Capture the cell that displays the provided text and extract its [x, y] central coordinate. 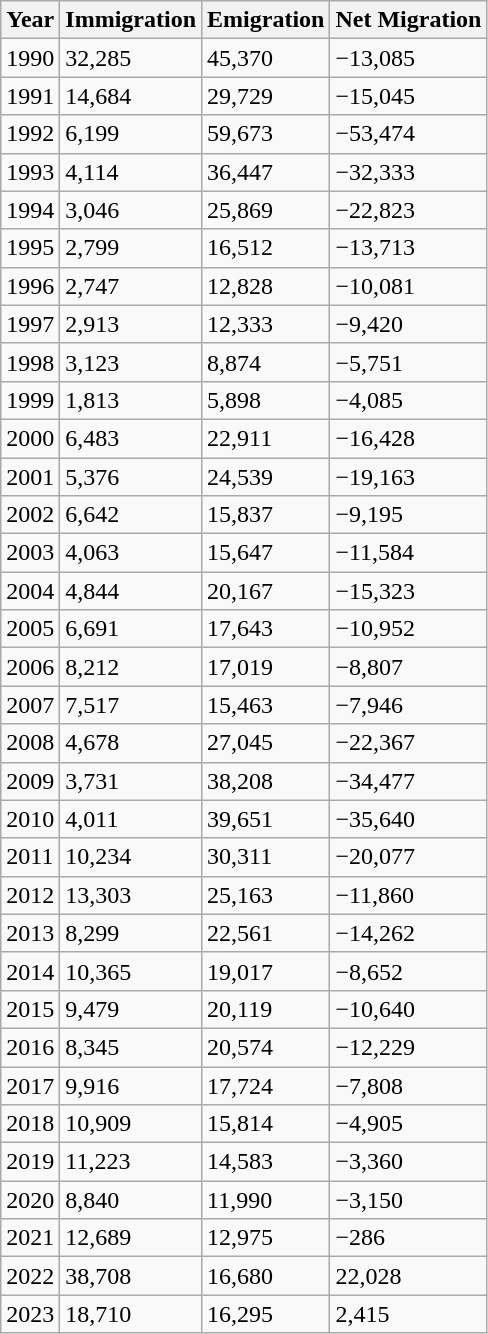
1997 [30, 324]
38,208 [266, 781]
−53,474 [408, 134]
5,376 [131, 477]
2,747 [131, 286]
−5,751 [408, 362]
3,731 [131, 781]
−22,367 [408, 743]
−35,640 [408, 819]
−14,262 [408, 933]
10,365 [131, 971]
2021 [30, 1238]
38,708 [131, 1276]
1999 [30, 400]
15,463 [266, 705]
2015 [30, 1009]
11,223 [131, 1162]
7,517 [131, 705]
22,911 [266, 438]
Year [30, 20]
1992 [30, 134]
12,828 [266, 286]
1990 [30, 58]
45,370 [266, 58]
Net Migration [408, 20]
2009 [30, 781]
2005 [30, 629]
39,651 [266, 819]
2001 [30, 477]
2007 [30, 705]
5,898 [266, 400]
−11,860 [408, 895]
2018 [30, 1124]
2006 [30, 667]
−13,713 [408, 248]
2020 [30, 1200]
1993 [30, 172]
2003 [30, 553]
8,212 [131, 667]
−3,150 [408, 1200]
−286 [408, 1238]
−15,045 [408, 96]
2014 [30, 971]
15,814 [266, 1124]
25,869 [266, 210]
16,512 [266, 248]
2023 [30, 1314]
2011 [30, 857]
6,691 [131, 629]
16,680 [266, 1276]
2016 [30, 1047]
1996 [30, 286]
2002 [30, 515]
−8,652 [408, 971]
14,684 [131, 96]
1991 [30, 96]
−10,952 [408, 629]
8,299 [131, 933]
−11,584 [408, 553]
18,710 [131, 1314]
6,199 [131, 134]
2017 [30, 1085]
−22,823 [408, 210]
2004 [30, 591]
22,028 [408, 1276]
4,063 [131, 553]
30,311 [266, 857]
2022 [30, 1276]
4,678 [131, 743]
20,119 [266, 1009]
2010 [30, 819]
3,046 [131, 210]
2012 [30, 895]
−34,477 [408, 781]
−7,946 [408, 705]
8,874 [266, 362]
19,017 [266, 971]
12,689 [131, 1238]
−12,229 [408, 1047]
13,303 [131, 895]
−3,360 [408, 1162]
−9,420 [408, 324]
36,447 [266, 172]
2013 [30, 933]
1995 [30, 248]
−4,905 [408, 1124]
17,724 [266, 1085]
2,799 [131, 248]
2000 [30, 438]
32,285 [131, 58]
12,333 [266, 324]
−13,085 [408, 58]
Immigration [131, 20]
Emigration [266, 20]
4,114 [131, 172]
−8,807 [408, 667]
15,837 [266, 515]
−9,195 [408, 515]
4,011 [131, 819]
10,234 [131, 857]
17,019 [266, 667]
10,909 [131, 1124]
15,647 [266, 553]
−4,085 [408, 400]
25,163 [266, 895]
−15,323 [408, 591]
3,123 [131, 362]
12,975 [266, 1238]
9,479 [131, 1009]
−7,808 [408, 1085]
−19,163 [408, 477]
8,345 [131, 1047]
14,583 [266, 1162]
8,840 [131, 1200]
59,673 [266, 134]
6,642 [131, 515]
2,415 [408, 1314]
2,913 [131, 324]
−32,333 [408, 172]
1994 [30, 210]
2008 [30, 743]
−20,077 [408, 857]
22,561 [266, 933]
1998 [30, 362]
6,483 [131, 438]
4,844 [131, 591]
11,990 [266, 1200]
27,045 [266, 743]
20,167 [266, 591]
17,643 [266, 629]
2019 [30, 1162]
20,574 [266, 1047]
−10,081 [408, 286]
−10,640 [408, 1009]
−16,428 [408, 438]
29,729 [266, 96]
1,813 [131, 400]
9,916 [131, 1085]
16,295 [266, 1314]
24,539 [266, 477]
